Scan for the cell matching the given text and deliver its (X, Y) coordinate at center. 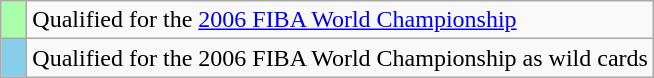
Qualified for the 2006 FIBA World Championship as wild cards (340, 58)
Qualified for the 2006 FIBA World Championship (340, 20)
